Pinpoint the cell where the given text exists, returning its (x, y) midpoint coordinate. 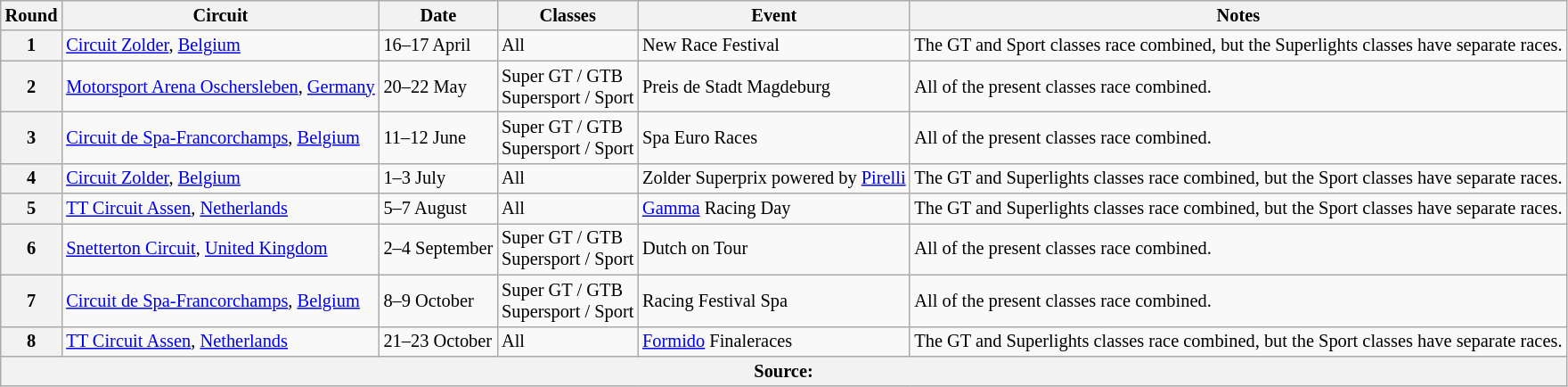
1 (32, 45)
8–9 October (438, 301)
Spa Euro Races (773, 137)
Date (438, 15)
6 (32, 249)
4 (32, 178)
Snetterton Circuit, United Kingdom (220, 249)
3 (32, 137)
Classes (568, 15)
21–23 October (438, 342)
16–17 April (438, 45)
5–7 August (438, 209)
5 (32, 209)
Dutch on Tour (773, 249)
8 (32, 342)
New Race Festival (773, 45)
Source: (784, 371)
Zolder Superprix powered by Pirelli (773, 178)
Round (32, 15)
The GT and Sport classes race combined, but the Superlights classes have separate races. (1238, 45)
Circuit (220, 15)
Gamma Racing Day (773, 209)
Formido Finaleraces (773, 342)
Racing Festival Spa (773, 301)
7 (32, 301)
Event (773, 15)
11–12 June (438, 137)
20–22 May (438, 86)
Notes (1238, 15)
Motorsport Arena Oschersleben, Germany (220, 86)
Preis de Stadt Magdeburg (773, 86)
2 (32, 86)
2–4 September (438, 249)
1–3 July (438, 178)
